Return (X, Y) of the center of cell containing provided text 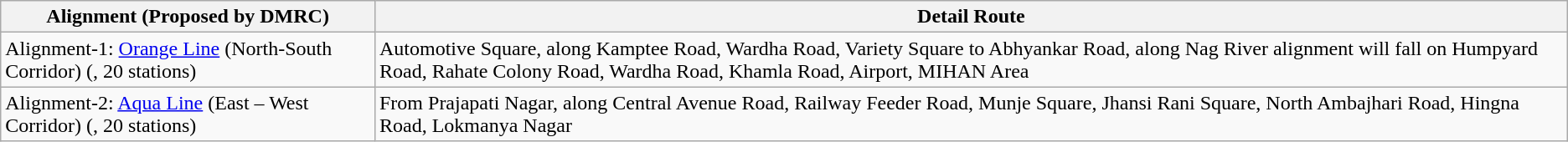
Alignment-2: Aqua Line (East – West Corridor) (, 20 stations) (188, 114)
Alignment-1: Orange Line (North-South Corridor) (, 20 stations) (188, 60)
Detail Route (971, 17)
Alignment (Proposed by DMRC) (188, 17)
